Extract the [x, y] coordinate from the center of the cell holding the provided text.  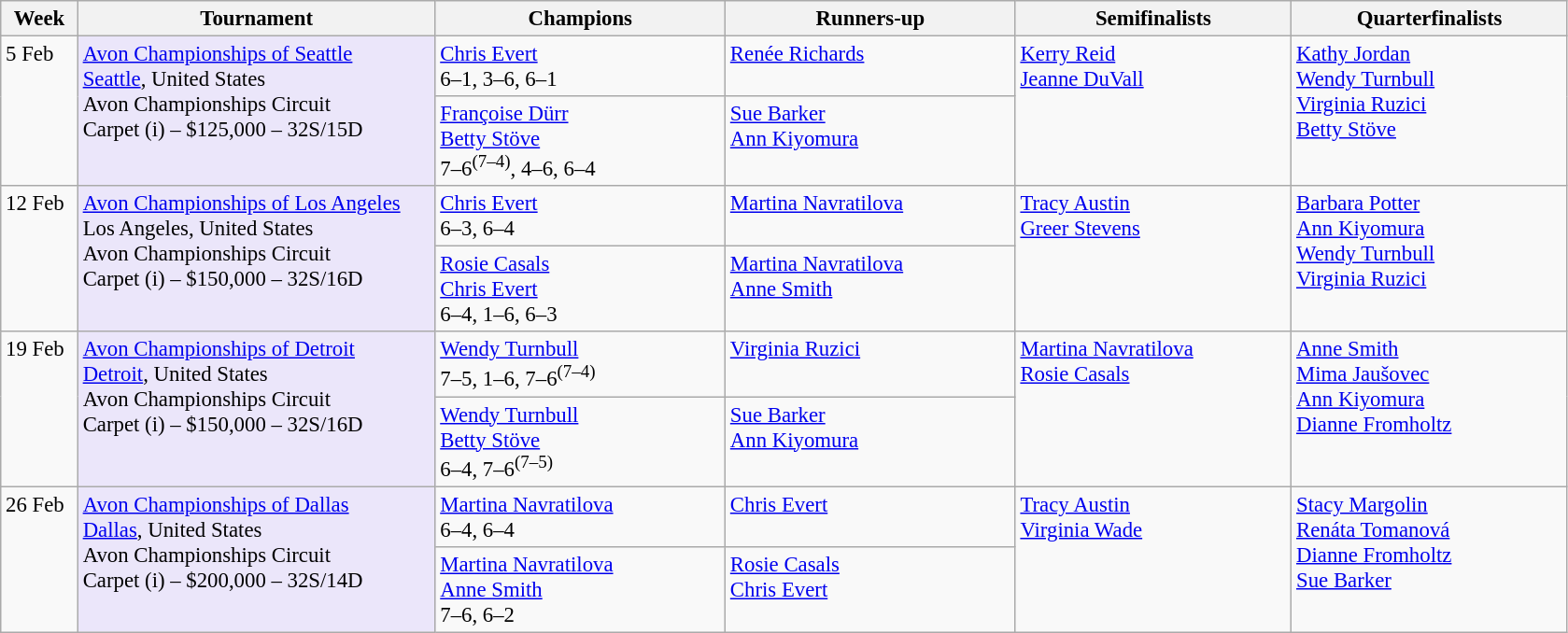
Wendy Turnbull Betty Stöve6–4, 7–6(7–5) [581, 442]
Anne Smith Mima Jaušovec Ann Kiyomura Dianne Fromholtz [1430, 409]
Tournament [256, 19]
Week [39, 19]
Avon Championships of Los Angeles Los Angeles, United StatesAvon Championships CircuitCarpet (i) – $150,000 – 32S/16D [256, 259]
Runners-up [870, 19]
Martina Navratilova6–4, 6–4 [581, 517]
12 Feb [39, 259]
Rosie Casals Chris Evert 6–4, 1–6, 6–3 [581, 289]
Chris Evert6–3, 6–4 [581, 217]
Martina Navratilova Anne Smith7–6, 6–2 [581, 589]
Tracy Austin Virginia Wade [1153, 559]
Champions [581, 19]
26 Feb [39, 559]
Avon Championships of Dallas Dallas, United StatesAvon Championships CircuitCarpet (i) – $200,000 – 32S/14D [256, 559]
Chris Evert [870, 517]
Françoise Dürr Betty Stöve 7–6(7–4), 4–6, 6–4 [581, 141]
Rosie Casals Chris Evert [870, 589]
19 Feb [39, 409]
Avon Championships of Detroit Detroit, United StatesAvon Championships CircuitCarpet (i) – $150,000 – 32S/16D [256, 409]
Semifinalists [1153, 19]
Virginia Ruzici [870, 364]
Martina Navratilova Anne Smith [870, 289]
Martina Navratilova [870, 217]
Kathy Jordan Wendy Turnbull Virginia Ruzici Betty Stöve [1430, 112]
Quarterfinalists [1430, 19]
Avon Championships of Seattle Seattle, United StatesAvon Championships CircuitCarpet (i) – $125,000 – 32S/15D [256, 112]
Tracy Austin Greer Stevens [1153, 259]
Kerry Reid Jeanne DuVall [1153, 112]
Renée Richards [870, 67]
Barbara Potter Ann Kiyomura Wendy Turnbull Virginia Ruzici [1430, 259]
Wendy Turnbull7–5, 1–6, 7–6(7–4) [581, 364]
5 Feb [39, 112]
Chris Evert6–1, 3–6, 6–1 [581, 67]
Stacy Margolin Renáta Tomanová Dianne Fromholtz Sue Barker [1430, 559]
Martina Navratilova Rosie Casals [1153, 409]
